Identify which cell holds the provided text, then report its [x, y] central coordinate. 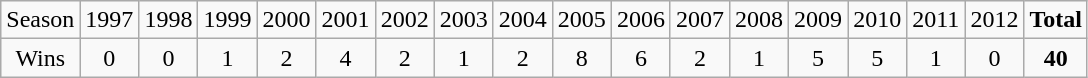
4 [346, 58]
6 [640, 58]
2009 [818, 20]
2004 [522, 20]
2008 [758, 20]
2006 [640, 20]
2002 [404, 20]
Total [1056, 20]
2010 [878, 20]
2007 [700, 20]
Season [40, 20]
2001 [346, 20]
2012 [994, 20]
2005 [582, 20]
2000 [286, 20]
1998 [168, 20]
1999 [228, 20]
Wins [40, 58]
1997 [110, 20]
8 [582, 58]
2011 [936, 20]
40 [1056, 58]
2003 [464, 20]
